Capture the cell that displays the provided text and extract its [X, Y] central coordinate. 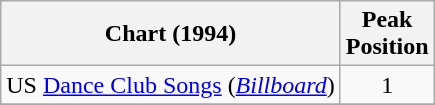
PeakPosition [387, 34]
US Dance Club Songs (Billboard) [171, 85]
1 [387, 85]
Chart (1994) [171, 34]
